Find where the given text appears and provide that cell's center as (x, y) coordinate. 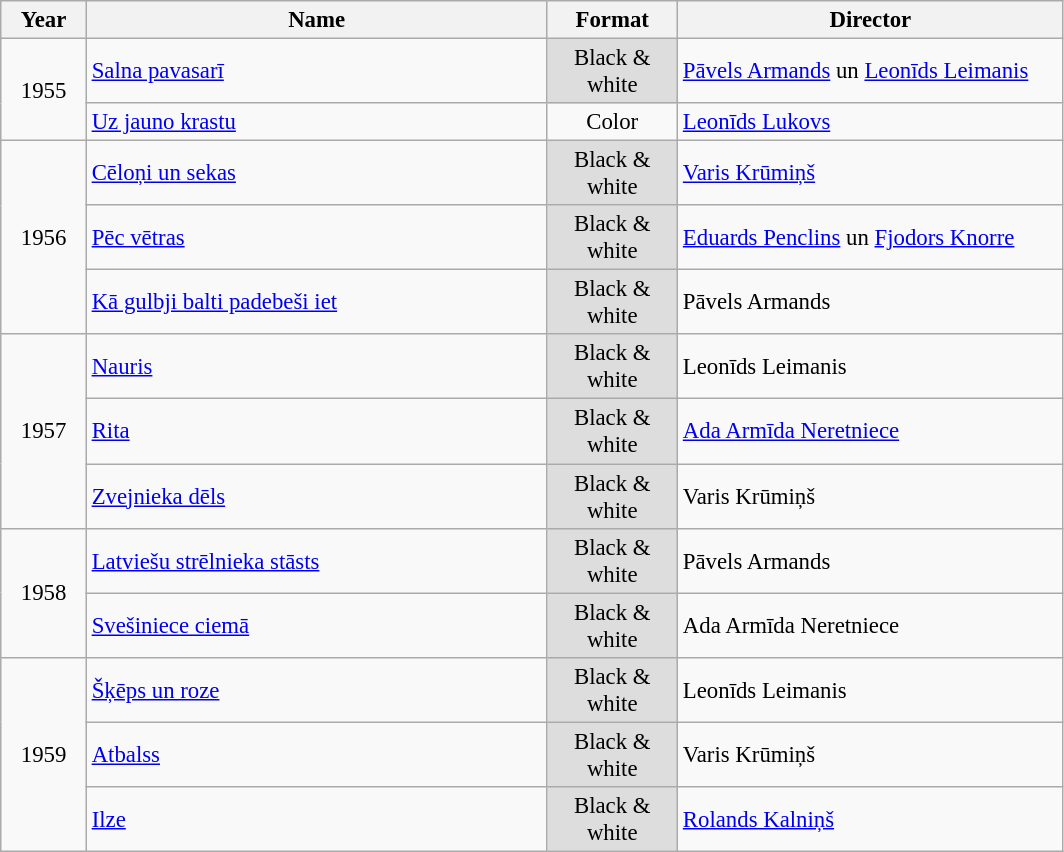
Director (871, 20)
Zvejnieka dēls (316, 496)
Eduards Penclins un Fjodors Knorre (871, 238)
Šķēps un roze (316, 690)
Nauris (316, 366)
Latviešu strēlnieka stāsts (316, 560)
Year (44, 20)
Svešiniece ciemā (316, 626)
Kā gulbji balti padebeši iet (316, 302)
1959 (44, 754)
Uz jauno krastu (316, 122)
Pēc vētras (316, 238)
Salna pavasarī (316, 72)
Name (316, 20)
Atbalss (316, 754)
Cēloņi un sekas (316, 174)
1957 (44, 431)
Leonīds Lukovs (871, 122)
Pāvels Armands un Leonīds Leimanis (871, 72)
1955 (44, 90)
Color (612, 122)
Ilze (316, 820)
Rita (316, 432)
1958 (44, 592)
Format (612, 20)
Rolands Kalniņš (871, 820)
1956 (44, 238)
